Search for the cell housing the specified text and yield its (x, y) center coordinate. 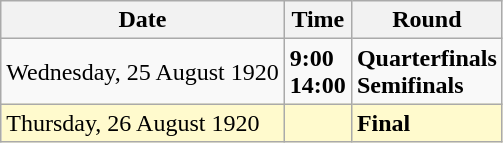
QuarterfinalsSemifinals (426, 72)
Wednesday, 25 August 1920 (143, 72)
Round (426, 20)
Thursday, 26 August 1920 (143, 123)
Time (318, 20)
Date (143, 20)
9:0014:00 (318, 72)
Final (426, 123)
